Pinpoint the cell where the given text exists, returning its [X, Y] midpoint coordinate. 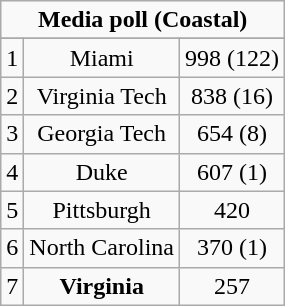
6 [12, 248]
1 [12, 58]
420 [232, 210]
Pittsburgh [102, 210]
607 (1) [232, 172]
4 [12, 172]
654 (8) [232, 134]
838 (16) [232, 96]
Virginia [102, 286]
Duke [102, 172]
2 [12, 96]
7 [12, 286]
257 [232, 286]
Miami [102, 58]
Georgia Tech [102, 134]
North Carolina [102, 248]
Virginia Tech [102, 96]
3 [12, 134]
370 (1) [232, 248]
5 [12, 210]
Media poll (Coastal) [143, 20]
998 (122) [232, 58]
